Locate the cell with the specified text and output its (x, y) center coordinate. 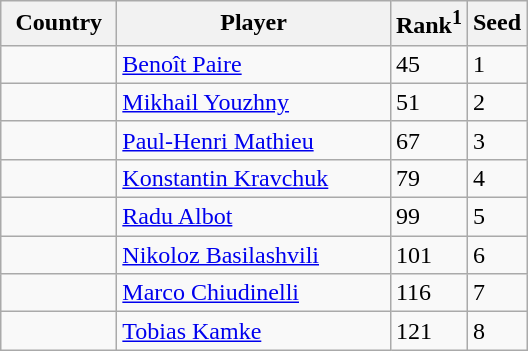
Player (254, 24)
121 (428, 331)
Konstantin Kravchuk (254, 178)
Country (59, 24)
Seed (496, 24)
Paul-Henri Mathieu (254, 140)
45 (428, 64)
Mikhail Youzhny (254, 102)
Benoît Paire (254, 64)
7 (496, 293)
99 (428, 217)
79 (428, 178)
Rank1 (428, 24)
5 (496, 217)
67 (428, 140)
116 (428, 293)
101 (428, 255)
2 (496, 102)
51 (428, 102)
4 (496, 178)
Marco Chiudinelli (254, 293)
3 (496, 140)
Tobias Kamke (254, 331)
Radu Albot (254, 217)
8 (496, 331)
Nikoloz Basilashvili (254, 255)
6 (496, 255)
1 (496, 64)
